Return [X, Y] of the center of cell containing provided text 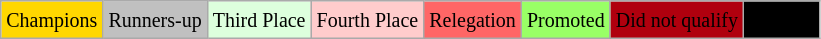
Third Place [259, 20]
not held [781, 20]
Champions [52, 20]
Fourth Place [368, 20]
Relegation [473, 20]
Runners-up [155, 20]
Did not qualify [676, 20]
Promoted [566, 20]
